Provide the [x, y] coordinate of the cell's center where the given text is located.  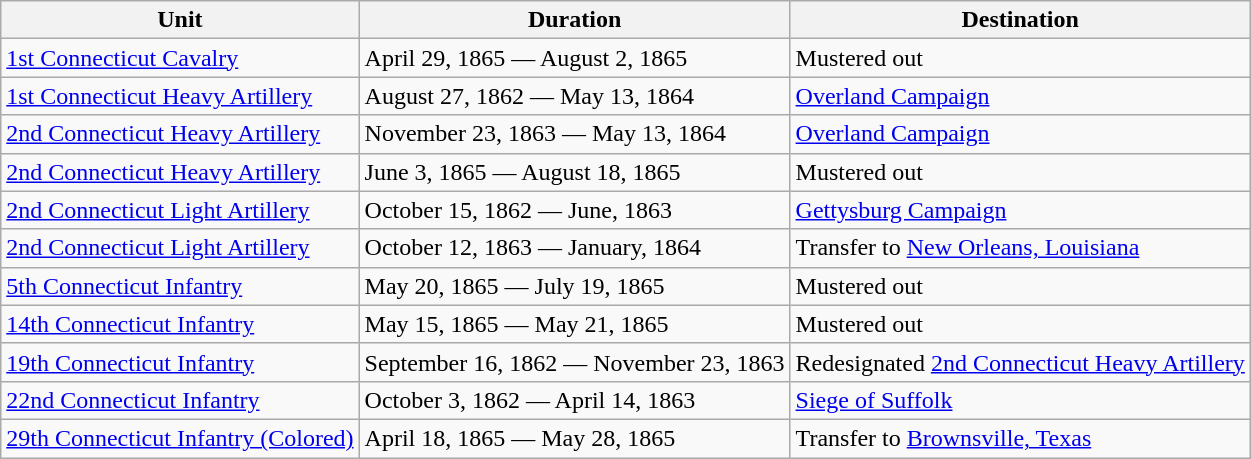
October 15, 1862 — June, 1863 [574, 210]
Transfer to Brownsville, Texas [1020, 438]
May 20, 1865 — July 19, 1865 [574, 286]
October 3, 1862 — April 14, 1863 [574, 400]
November 23, 1863 — May 13, 1864 [574, 134]
29th Connecticut Infantry (Colored) [180, 438]
Duration [574, 20]
June 3, 1865 — August 18, 1865 [574, 172]
1st Connecticut Cavalry [180, 58]
October 12, 1863 — January, 1864 [574, 248]
14th Connecticut Infantry [180, 324]
Unit [180, 20]
Destination [1020, 20]
May 15, 1865 — May 21, 1865 [574, 324]
1st Connecticut Heavy Artillery [180, 96]
19th Connecticut Infantry [180, 362]
Redesignated 2nd Connecticut Heavy Artillery [1020, 362]
April 18, 1865 — May 28, 1865 [574, 438]
April 29, 1865 — August 2, 1865 [574, 58]
August 27, 1862 — May 13, 1864 [574, 96]
September 16, 1862 — November 23, 1863 [574, 362]
22nd Connecticut Infantry [180, 400]
Gettysburg Campaign [1020, 210]
Siege of Suffolk [1020, 400]
5th Connecticut Infantry [180, 286]
Transfer to New Orleans, Louisiana [1020, 248]
